Return (x, y) of the center of cell containing provided text 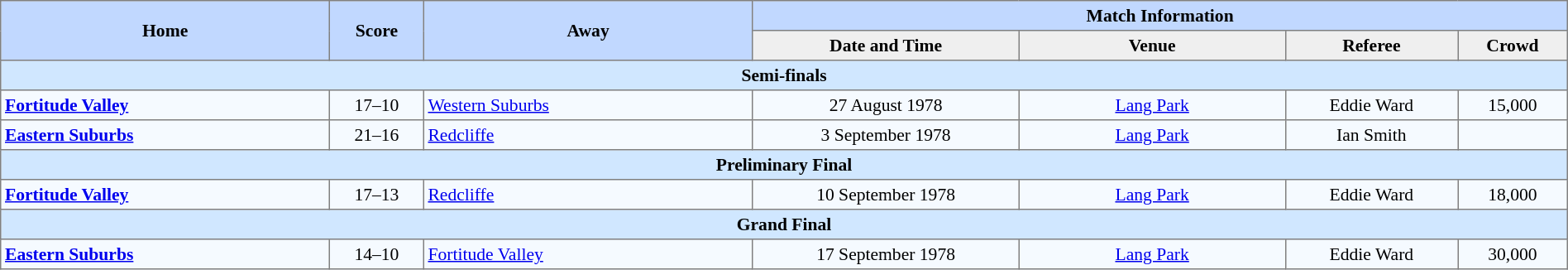
18,000 (1513, 195)
17–13 (377, 195)
Date and Time (886, 46)
Away (588, 31)
Score (377, 31)
Match Information (1159, 16)
10 September 1978 (886, 195)
Home (165, 31)
21–16 (377, 135)
Semi-finals (784, 75)
3 September 1978 (886, 135)
Referee (1371, 46)
Venue (1152, 46)
Ian Smith (1371, 135)
17–10 (377, 105)
15,000 (1513, 105)
17 September 1978 (886, 254)
Grand Final (784, 224)
14–10 (377, 254)
Preliminary Final (784, 165)
Crowd (1513, 46)
Western Suburbs (588, 105)
27 August 1978 (886, 105)
30,000 (1513, 254)
